Capture the cell that displays the provided text and extract its (x, y) central coordinate. 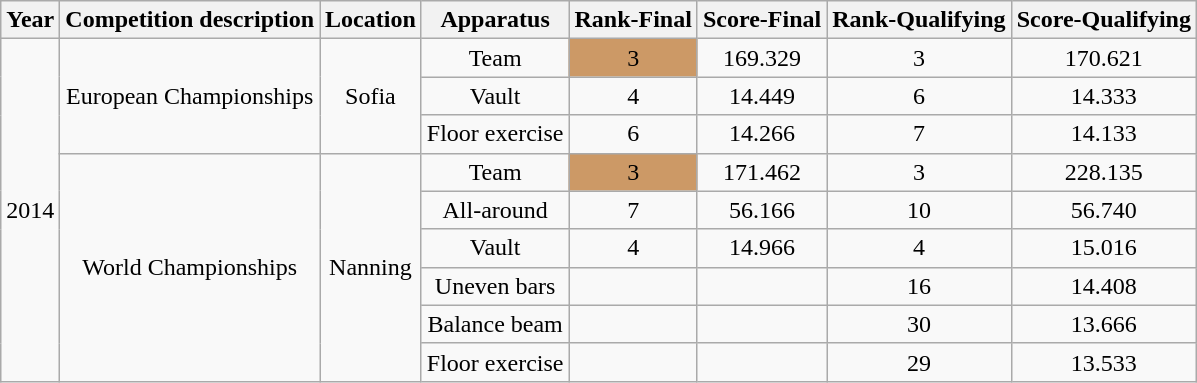
171.462 (762, 172)
14.133 (1104, 134)
14.408 (1104, 286)
14.266 (762, 134)
16 (919, 286)
Nanning (371, 267)
Score-Final (762, 20)
Rank-Final (633, 20)
2014 (30, 210)
56.740 (1104, 210)
All-around (495, 210)
30 (919, 324)
56.166 (762, 210)
European Championships (190, 96)
228.135 (1104, 172)
14.966 (762, 248)
14.449 (762, 96)
Rank-Qualifying (919, 20)
Balance beam (495, 324)
14.333 (1104, 96)
Sofia (371, 96)
170.621 (1104, 58)
10 (919, 210)
World Championships (190, 267)
Location (371, 20)
13.533 (1104, 362)
15.016 (1104, 248)
Uneven bars (495, 286)
Competition description (190, 20)
169.329 (762, 58)
29 (919, 362)
Score-Qualifying (1104, 20)
Year (30, 20)
Apparatus (495, 20)
13.666 (1104, 324)
